Search for the cell housing the specified text and yield its [x, y] center coordinate. 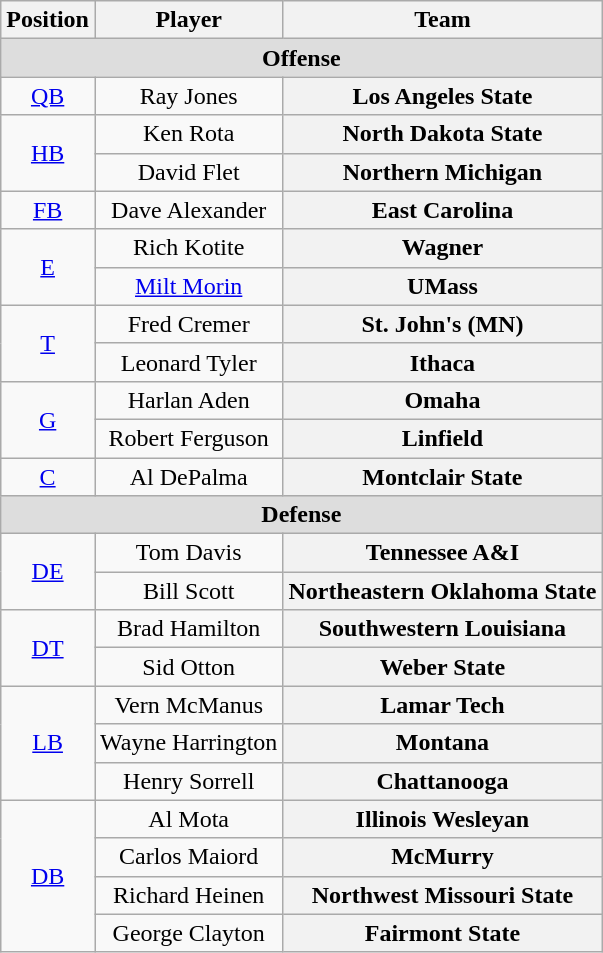
McMurry [442, 857]
Dave Alexander [188, 210]
Richard Heinen [188, 895]
Omaha [442, 400]
North Dakota State [442, 134]
East Carolina [442, 210]
T [48, 343]
Bill Scott [188, 591]
Ken Rota [188, 134]
UMass [442, 286]
Vern McManus [188, 705]
Team [442, 20]
Southwestern Louisiana [442, 629]
Sid Otton [188, 667]
DE [48, 572]
Linfield [442, 438]
Rich Kotite [188, 248]
Milt Morin [188, 286]
Los Angeles State [442, 96]
Offense [302, 58]
Lamar Tech [442, 705]
HB [48, 153]
Montclair State [442, 477]
Leonard Tyler [188, 362]
G [48, 419]
Northern Michigan [442, 172]
Harlan Aden [188, 400]
Al Mota [188, 819]
DB [48, 876]
Defense [302, 515]
St. John's (MN) [442, 324]
Illinois Wesleyan [442, 819]
C [48, 477]
FB [48, 210]
Brad Hamilton [188, 629]
Carlos Maiord [188, 857]
Ithaca [442, 362]
Player [188, 20]
Henry Sorrell [188, 781]
QB [48, 96]
George Clayton [188, 933]
LB [48, 743]
Weber State [442, 667]
Montana [442, 743]
Northwest Missouri State [442, 895]
Ray Jones [188, 96]
Northeastern Oklahoma State [442, 591]
E [48, 267]
DT [48, 648]
David Flet [188, 172]
Position [48, 20]
Chattanooga [442, 781]
Wayne Harrington [188, 743]
Al DePalma [188, 477]
Fred Cremer [188, 324]
Tennessee A&I [442, 553]
Tom Davis [188, 553]
Wagner [442, 248]
Robert Ferguson [188, 438]
Fairmont State [442, 933]
